Capture the cell that displays the provided text and extract its (X, Y) central coordinate. 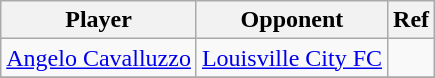
Louisville City FC (292, 58)
Player (99, 20)
Opponent (292, 20)
Angelo Cavalluzzo (99, 58)
Ref (412, 20)
